From the cell containing the given text, extract its center point as (x, y) coordinate. 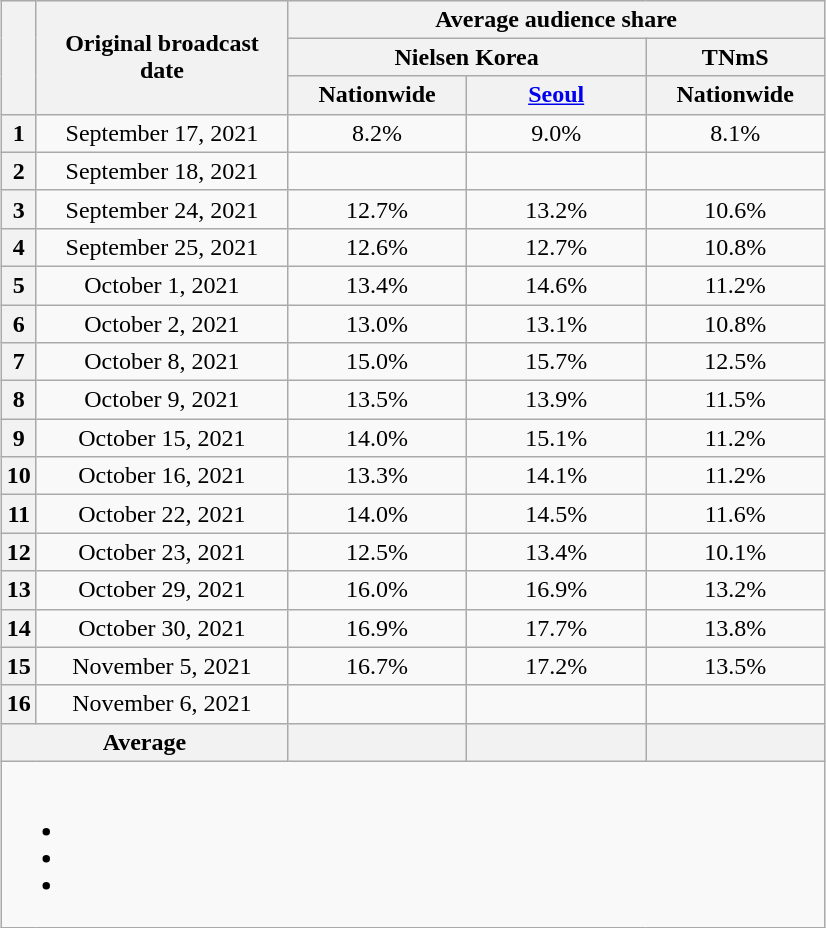
16 (18, 704)
5 (18, 285)
7 (18, 362)
2 (18, 171)
13.9% (556, 400)
12.6% (378, 247)
November 6, 2021 (162, 704)
14.5% (556, 514)
October 22, 2021 (162, 514)
8.2% (378, 133)
10 (18, 476)
TNmS (736, 57)
15.0% (378, 362)
13.0% (378, 323)
17.2% (556, 666)
11 (18, 514)
13.3% (378, 476)
Average (144, 742)
October 23, 2021 (162, 552)
15.1% (556, 438)
14.6% (556, 285)
13 (18, 590)
October 16, 2021 (162, 476)
17.7% (556, 628)
September 18, 2021 (162, 171)
October 30, 2021 (162, 628)
16.7% (378, 666)
12 (18, 552)
10.1% (736, 552)
October 29, 2021 (162, 590)
November 5, 2021 (162, 666)
September 25, 2021 (162, 247)
Nielsen Korea (467, 57)
8 (18, 400)
Seoul (556, 95)
September 24, 2021 (162, 209)
1 (18, 133)
15 (18, 666)
13.8% (736, 628)
9 (18, 438)
15.7% (556, 362)
11.6% (736, 514)
8.1% (736, 133)
9.0% (556, 133)
13.1% (556, 323)
16.0% (378, 590)
6 (18, 323)
14.1% (556, 476)
October 1, 2021 (162, 285)
Average audience share (556, 19)
October 15, 2021 (162, 438)
September 17, 2021 (162, 133)
4 (18, 247)
October 8, 2021 (162, 362)
14 (18, 628)
October 2, 2021 (162, 323)
3 (18, 209)
October 9, 2021 (162, 400)
Original broadcast date (162, 57)
10.6% (736, 209)
11.5% (736, 400)
